Find where the given text appears and provide that cell's center as (X, Y) coordinate. 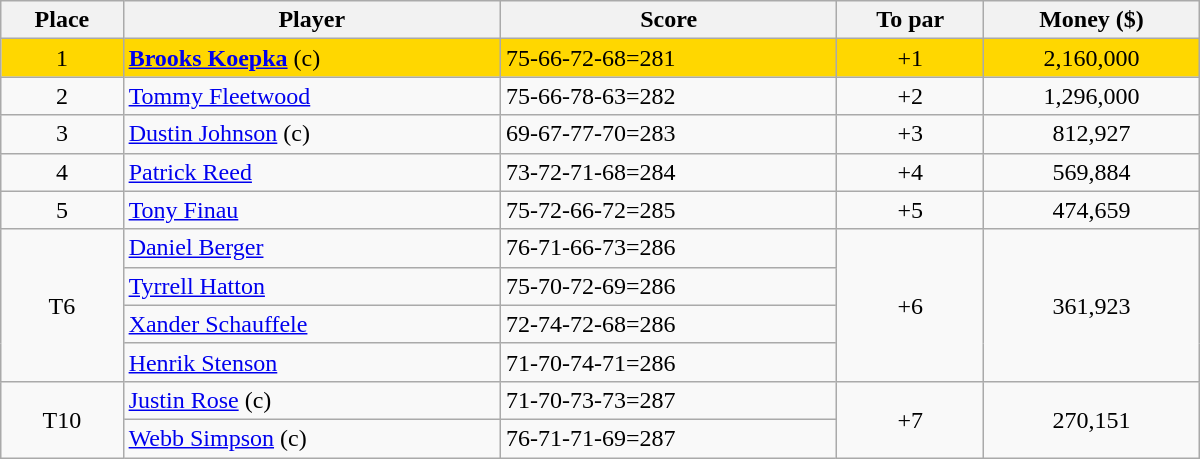
2,160,000 (1092, 58)
2 (62, 96)
+1 (910, 58)
To par (910, 20)
Player (312, 20)
4 (62, 172)
+4 (910, 172)
Tommy Fleetwood (312, 96)
73-72-71-68=284 (668, 172)
+6 (910, 305)
Justin Rose (c) (312, 400)
Place (62, 20)
76-71-71-69=287 (668, 438)
71-70-74-71=286 (668, 362)
72-74-72-68=286 (668, 324)
Brooks Koepka (c) (312, 58)
69-67-77-70=283 (668, 134)
1 (62, 58)
+7 (910, 419)
T10 (62, 419)
3 (62, 134)
Dustin Johnson (c) (312, 134)
Webb Simpson (c) (312, 438)
Xander Schauffele (312, 324)
Tyrrell Hatton (312, 286)
Henrik Stenson (312, 362)
75-70-72-69=286 (668, 286)
Score (668, 20)
361,923 (1092, 305)
Daniel Berger (312, 248)
569,884 (1092, 172)
270,151 (1092, 419)
71-70-73-73=287 (668, 400)
Patrick Reed (312, 172)
812,927 (1092, 134)
T6 (62, 305)
474,659 (1092, 210)
1,296,000 (1092, 96)
+5 (910, 210)
75-66-72-68=281 (668, 58)
+2 (910, 96)
5 (62, 210)
76-71-66-73=286 (668, 248)
75-66-78-63=282 (668, 96)
75-72-66-72=285 (668, 210)
+3 (910, 134)
Money ($) (1092, 20)
Tony Finau (312, 210)
